Scan for the cell matching the given text and deliver its [x, y] coordinate at center. 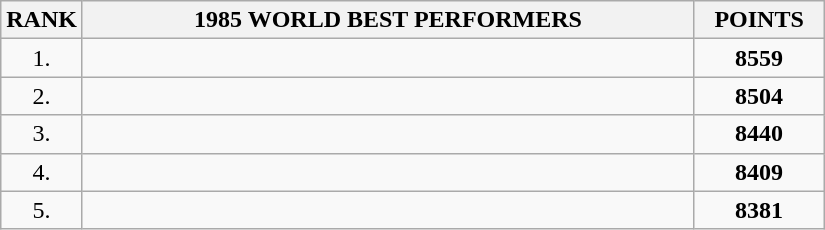
POINTS [760, 20]
4. [42, 172]
1. [42, 58]
3. [42, 134]
2. [42, 96]
8381 [760, 210]
8440 [760, 134]
1985 WORLD BEST PERFORMERS [388, 20]
RANK [42, 20]
8504 [760, 96]
8559 [760, 58]
8409 [760, 172]
5. [42, 210]
